Locate the cell with the specified text and output its (x, y) center coordinate. 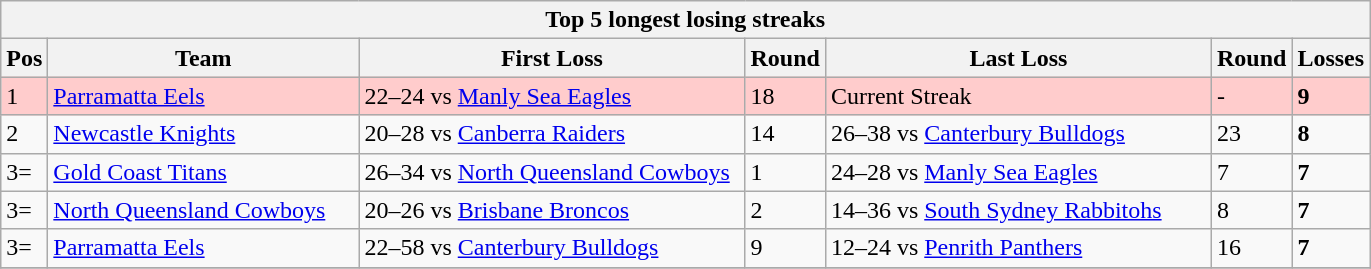
Pos (24, 58)
22–24 vs Manly Sea Eagles (552, 96)
Last Loss (1018, 58)
Losses (1331, 58)
First Loss (552, 58)
Top 5 longest losing streaks (686, 20)
22–58 vs Canterbury Bulldogs (552, 248)
North Queensland Cowboys (204, 210)
12–24 vs Penrith Panthers (1018, 248)
Newcastle Knights (204, 134)
14–36 vs South Sydney Rabbitohs (1018, 210)
16 (1251, 248)
Gold Coast Titans (204, 172)
- (1251, 96)
14 (785, 134)
18 (785, 96)
26–38 vs Canterbury Bulldogs (1018, 134)
20–26 vs Brisbane Broncos (552, 210)
26–34 vs North Queensland Cowboys (552, 172)
Current Streak (1018, 96)
24–28 vs Manly Sea Eagles (1018, 172)
20–28 vs Canberra Raiders (552, 134)
Team (204, 58)
23 (1251, 134)
